Locate the cell with the specified text and output its [x, y] center coordinate. 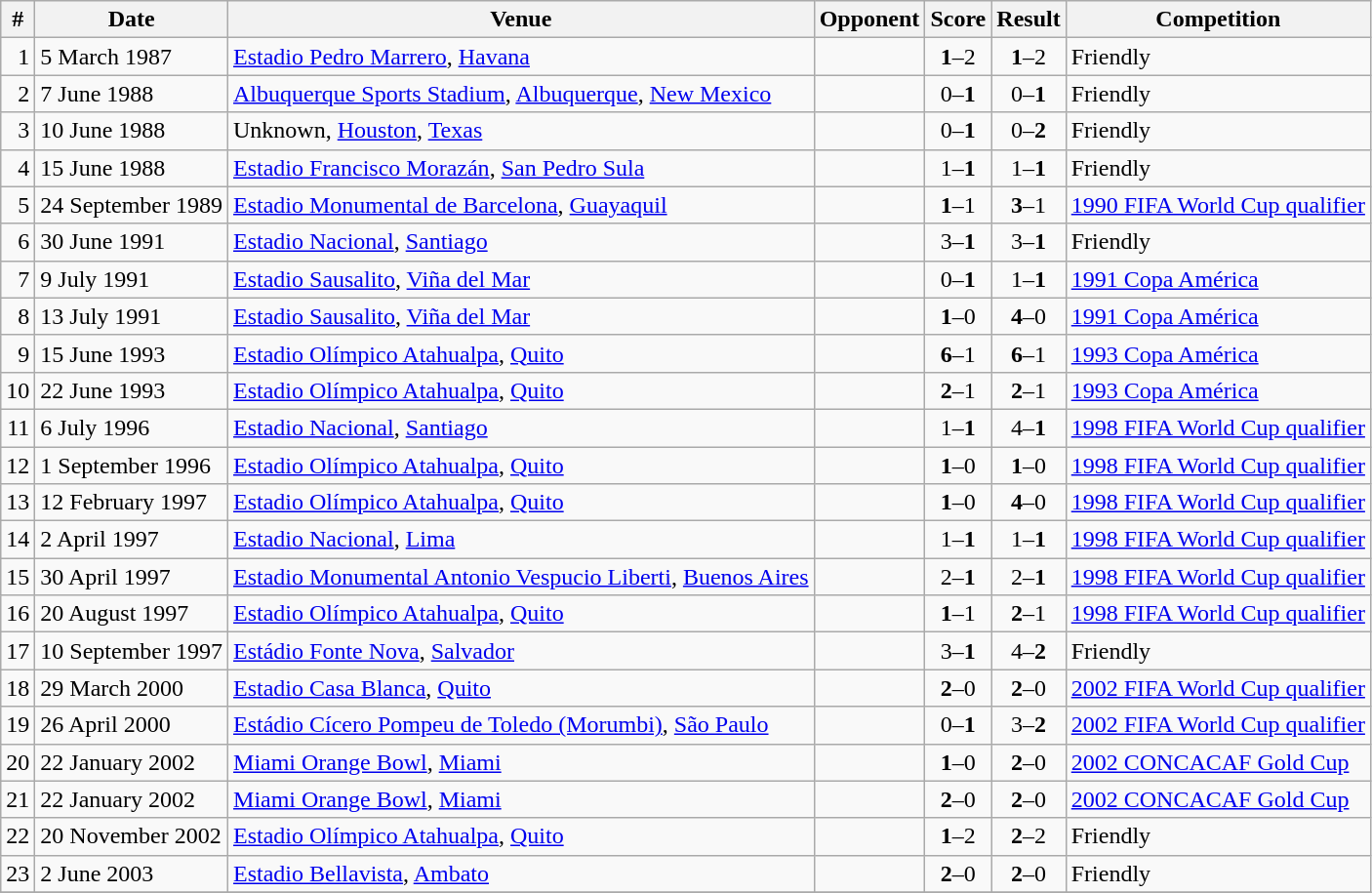
3–2 [1029, 725]
Albuquerque Sports Stadium, Albuquerque, New Mexico [521, 94]
1 September 1996 [132, 466]
2 April 1997 [132, 540]
10 September 1997 [132, 651]
8 [18, 316]
Estádio Cícero Pompeu de Toledo (Morumbi), São Paulo [521, 725]
Competition [1218, 20]
20 August 1997 [132, 614]
Venue [521, 20]
Estadio Francisco Morazán, San Pedro Sula [521, 168]
2 June 2003 [132, 873]
Result [1029, 20]
4–2 [1029, 651]
21 [18, 799]
30 June 1991 [132, 242]
14 [18, 540]
13 July 1991 [132, 316]
Estadio Casa Blanca, Quito [521, 688]
20 November 2002 [132, 836]
10 June 1988 [132, 131]
11 [18, 427]
Estadio Monumental de Barcelona, Guayaquil [521, 205]
22 [18, 836]
4–1 [1029, 427]
6 [18, 242]
5 March 1987 [132, 57]
Estadio Nacional, Lima [521, 540]
12 [18, 466]
Opponent [869, 20]
Estadio Monumental Antonio Vespucio Liberti, Buenos Aires [521, 577]
19 [18, 725]
15 [18, 577]
6 July 1996 [132, 427]
2–2 [1029, 836]
7 June 1988 [132, 94]
9 [18, 353]
2 [18, 94]
16 [18, 614]
13 [18, 503]
29 March 2000 [132, 688]
18 [18, 688]
Score [958, 20]
26 April 2000 [132, 725]
7 [18, 279]
0–2 [1029, 131]
10 [18, 390]
4 [18, 168]
Date [132, 20]
9 July 1991 [132, 279]
Unknown, Houston, Texas [521, 131]
1990 FIFA World Cup qualifier [1218, 205]
1 [18, 57]
5 [18, 205]
15 June 1988 [132, 168]
3 [18, 131]
23 [18, 873]
15 June 1993 [132, 353]
30 April 1997 [132, 577]
Estádio Fonte Nova, Salvador [521, 651]
17 [18, 651]
Estadio Bellavista, Ambato [521, 873]
22 June 1993 [132, 390]
24 September 1989 [132, 205]
# [18, 20]
Estadio Pedro Marrero, Havana [521, 57]
20 [18, 762]
12 February 1997 [132, 503]
